Scan for the cell matching the given text and deliver its [X, Y] coordinate at center. 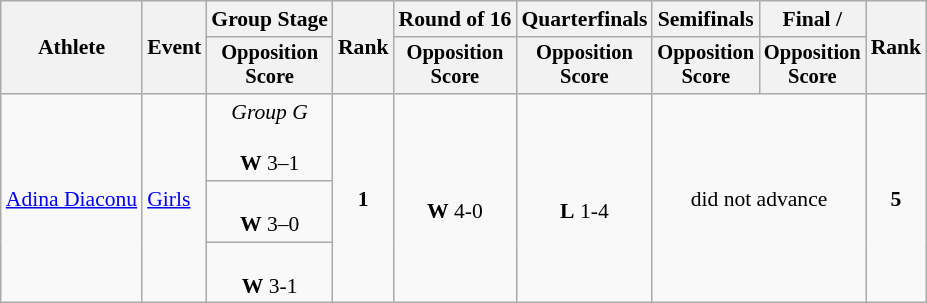
Girls [174, 198]
Quarterfinals [584, 19]
W 3–0 [270, 212]
Event [174, 48]
Group GW 3–1 [270, 138]
Semifinals [706, 19]
5 [896, 198]
W 4-0 [454, 198]
Round of 16 [454, 19]
Group Stage [270, 19]
Adina Diaconu [72, 198]
Final / [812, 19]
W 3-1 [270, 272]
did not advance [758, 198]
1 [364, 198]
Athlete [72, 48]
L 1-4 [584, 198]
